Locate the cell with the specified text and output its [x, y] center coordinate. 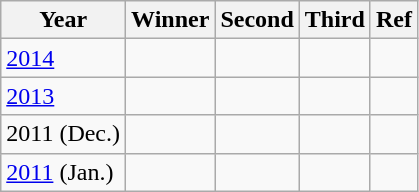
Year [64, 20]
2013 [64, 96]
Third [334, 20]
2011 (Jan.) [64, 172]
Ref [394, 20]
2014 [64, 58]
Winner [170, 20]
Second [257, 20]
2011 (Dec.) [64, 134]
